Detect which cell encompasses the target text, then output its (x, y) center coordinate. 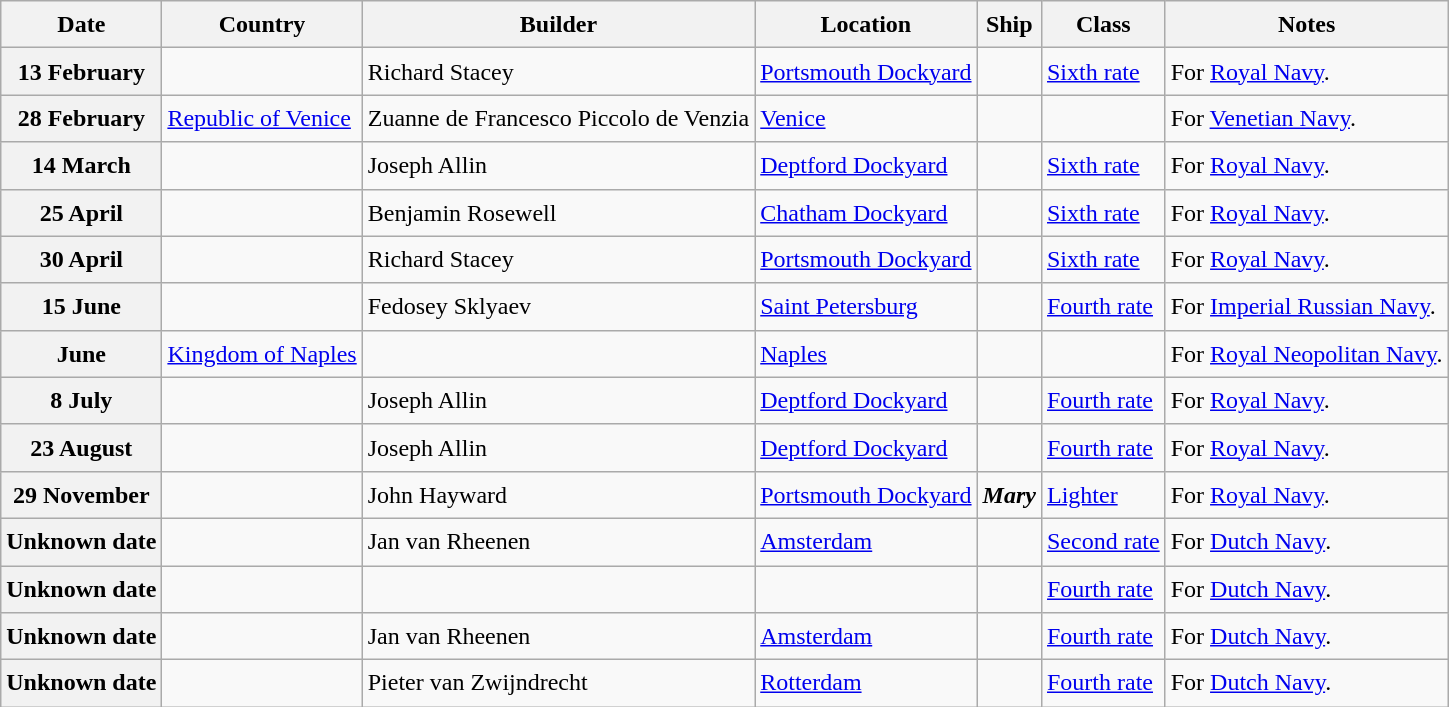
Pieter van Zwijndrecht (558, 684)
29 November (82, 494)
Class (1103, 24)
Chatham Dockyard (866, 212)
Saint Petersburg (866, 306)
Second rate (1103, 542)
Ship (1009, 24)
For Royal Neopolitan Navy. (1306, 354)
Date (82, 24)
John Hayward (558, 494)
8 July (82, 400)
Venice (866, 118)
Mary (1009, 494)
13 February (82, 72)
Naples (866, 354)
Rotterdam (866, 684)
30 April (82, 260)
Location (866, 24)
Lighter (1103, 494)
Builder (558, 24)
Fedosey Sklyaev (558, 306)
Country (262, 24)
15 June (82, 306)
14 March (82, 166)
Zuanne de Francesco Piccolo de Venzia (558, 118)
23 August (82, 448)
25 April (82, 212)
June (82, 354)
28 February (82, 118)
For Venetian Navy. (1306, 118)
Kingdom of Naples (262, 354)
Notes (1306, 24)
Republic of Venice (262, 118)
Benjamin Rosewell (558, 212)
For Imperial Russian Navy. (1306, 306)
